Capture the cell that displays the provided text and extract its [x, y] central coordinate. 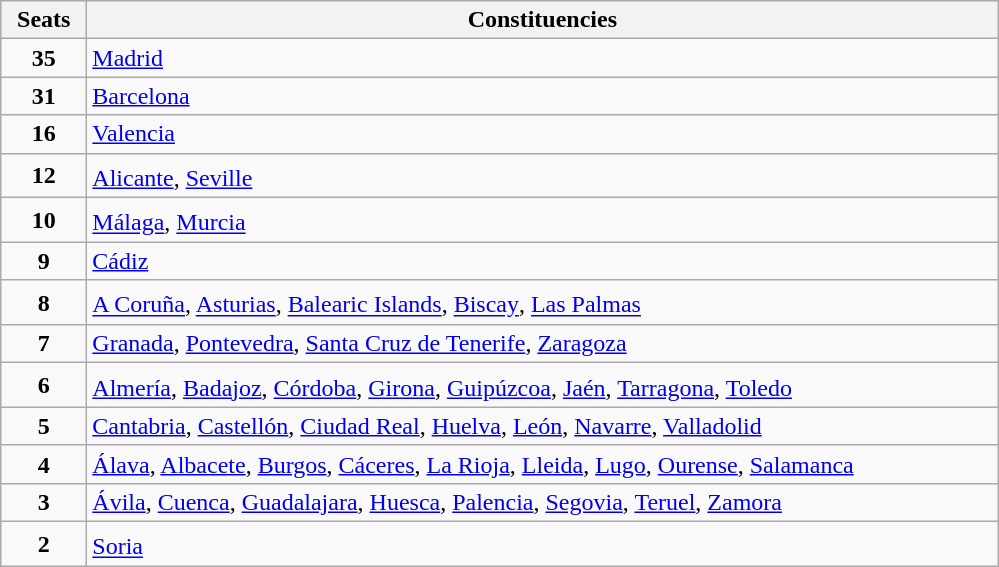
Cádiz [542, 261]
3 [44, 502]
12 [44, 176]
Barcelona [542, 96]
Constituencies [542, 20]
Valencia [542, 134]
16 [44, 134]
Soria [542, 544]
6 [44, 386]
8 [44, 302]
Granada, Pontevedra, Santa Cruz de Tenerife, Zaragoza [542, 344]
10 [44, 220]
Álava, Albacete, Burgos, Cáceres, La Rioja, Lleida, Lugo, Ourense, Salamanca [542, 464]
Madrid [542, 58]
4 [44, 464]
Cantabria, Castellón, Ciudad Real, Huelva, León, Navarre, Valladolid [542, 426]
35 [44, 58]
Seats [44, 20]
31 [44, 96]
Almería, Badajoz, Córdoba, Girona, Guipúzcoa, Jaén, Tarragona, Toledo [542, 386]
Alicante, Seville [542, 176]
7 [44, 344]
5 [44, 426]
A Coruña, Asturias, Balearic Islands, Biscay, Las Palmas [542, 302]
9 [44, 261]
Ávila, Cuenca, Guadalajara, Huesca, Palencia, Segovia, Teruel, Zamora [542, 502]
Málaga, Murcia [542, 220]
2 [44, 544]
